Search for the cell housing the specified text and yield its (x, y) center coordinate. 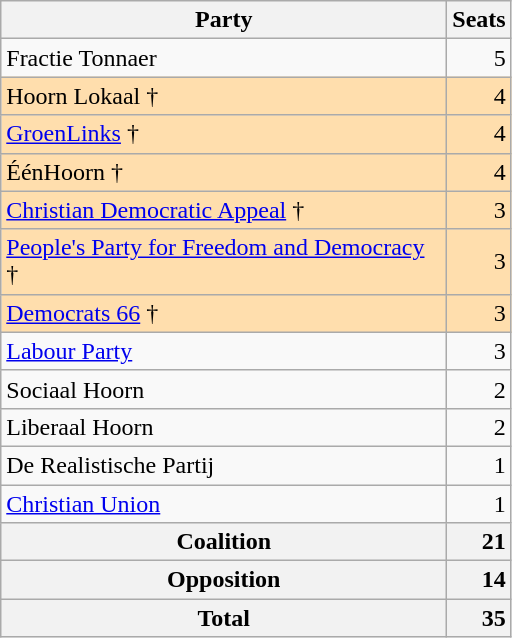
14 (479, 580)
Democrats 66 † (224, 313)
ÉénHoorn † (224, 172)
35 (479, 618)
5 (479, 58)
De Realistische Partij (224, 465)
Liberaal Hoorn (224, 427)
Hoorn Lokaal † (224, 96)
People's Party for Freedom and Democracy † (224, 262)
Sociaal Hoorn (224, 389)
21 (479, 542)
Seats (479, 20)
Christian Democratic Appeal † (224, 210)
Coalition (224, 542)
Party (224, 20)
GroenLinks † (224, 134)
Opposition (224, 580)
Christian Union (224, 503)
Total (224, 618)
Labour Party (224, 351)
Fractie Tonnaer (224, 58)
